Scan for the cell matching the given text and deliver its (x, y) coordinate at center. 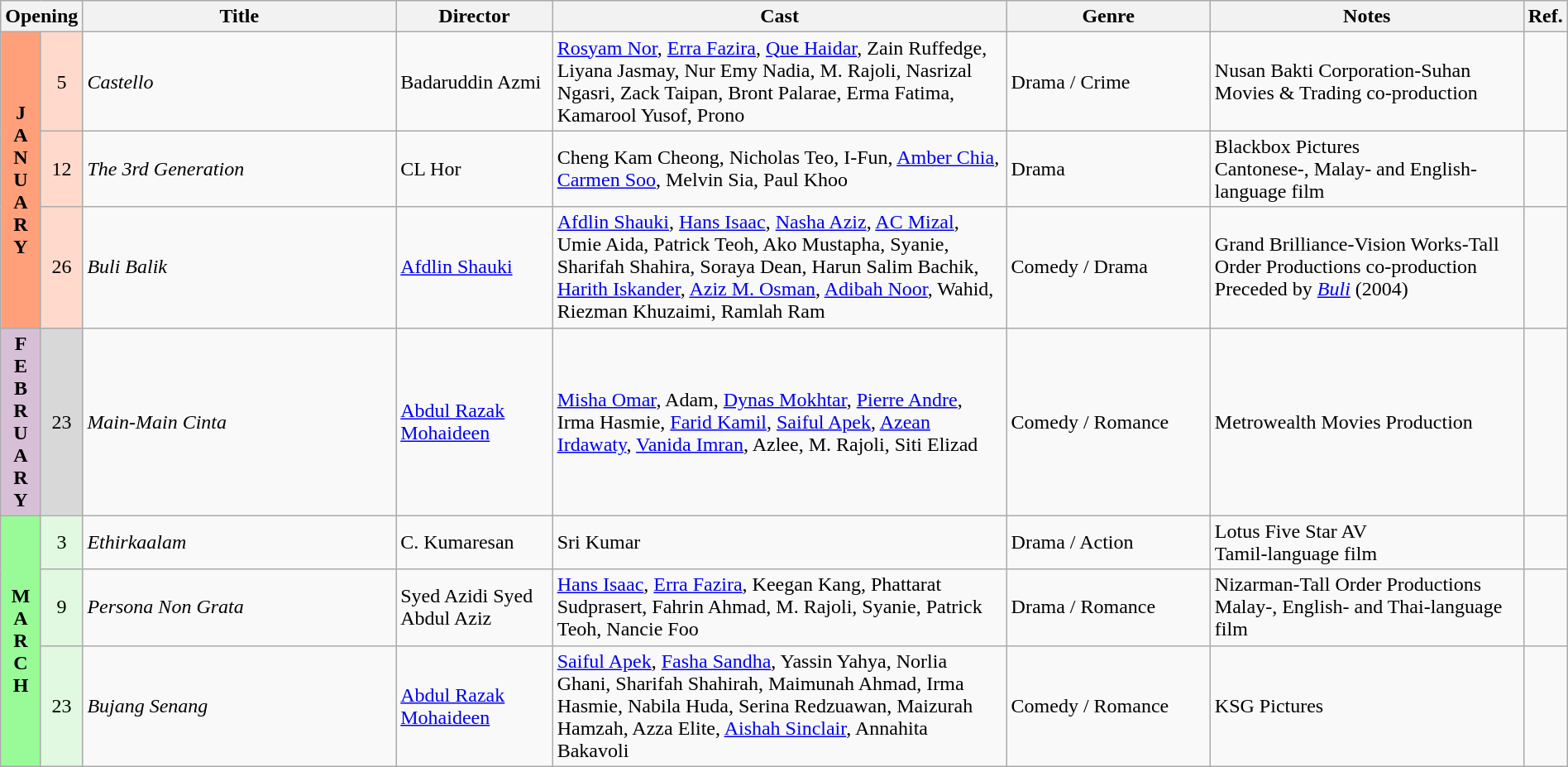
Main-Main Cinta (240, 422)
Metrowealth Movies Production (1366, 422)
3 (61, 543)
FEBRUARY (22, 422)
Hans Isaac, Erra Fazira, Keegan Kang, Phattarat Sudprasert, Fahrin Ahmad, M. Rajoli, Syanie, Patrick Teoh, Nancie Foo (779, 607)
Nusan Bakti Corporation-Suhan Movies & Trading co-production (1366, 81)
Drama / Romance (1108, 607)
Ref. (1545, 17)
Notes (1366, 17)
Drama (1108, 169)
Ethirkaalam (240, 543)
The 3rd Generation (240, 169)
Buli Balik (240, 267)
Director (475, 17)
Comedy / Drama (1108, 267)
12 (61, 169)
C. Kumaresan (475, 543)
Sri Kumar (779, 543)
Persona Non Grata (240, 607)
Afdlin Shauki (475, 267)
5 (61, 81)
Blackbox PicturesCantonese-, Malay- and English-language film (1366, 169)
Badaruddin Azmi (475, 81)
Cheng Kam Cheong, Nicholas Teo, I-Fun, Amber Chia, Carmen Soo, Melvin Sia, Paul Khoo (779, 169)
Misha Omar, Adam, Dynas Mokhtar, Pierre Andre, Irma Hasmie, Farid Kamil, Saiful Apek, Azean Irdawaty, Vanida Imran, Azlee, M. Rajoli, Siti Elizad (779, 422)
9 (61, 607)
Syed Azidi Syed Abdul Aziz (475, 607)
JANUARY (22, 180)
Drama / Crime (1108, 81)
CL Hor (475, 169)
Grand Brilliance-Vision Works-Tall Order Productions co-productionPreceded by Buli (2004) (1366, 267)
MARCH (22, 640)
Genre (1108, 17)
Castello (240, 81)
Drama / Action (1108, 543)
Opening (41, 17)
Bujang Senang (240, 706)
Lotus Five Star AVTamil-language film (1366, 543)
Nizarman-Tall Order ProductionsMalay-, English- and Thai-language film (1366, 607)
Title (240, 17)
Cast (779, 17)
KSG Pictures (1366, 706)
26 (61, 267)
